Locate the cell with the specified text and output its (x, y) center coordinate. 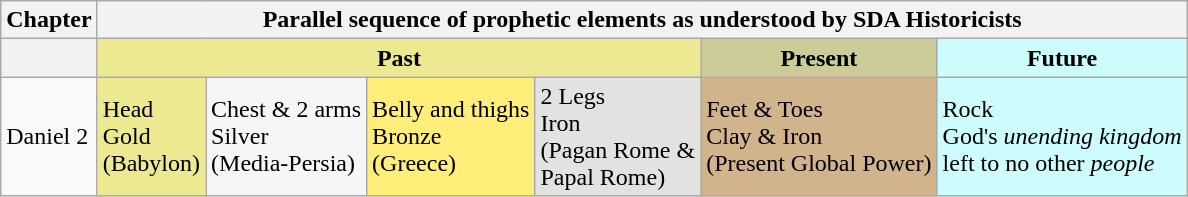
Daniel 2 (49, 136)
Feet & ToesClay & Iron(Present Global Power) (819, 136)
Chapter (49, 20)
Past (399, 58)
Parallel sequence of prophetic elements as understood by SDA Historicists (642, 20)
RockGod's unending kingdomleft to no other people (1062, 136)
Chest & 2 armsSilver(Media-Persia) (286, 136)
HeadGold(Babylon) (151, 136)
2 LegsIron(Pagan Rome &Papal Rome) (618, 136)
Belly and thighsBronze(Greece) (451, 136)
Future (1062, 58)
Present (819, 58)
